Search for the cell housing the specified text and yield its [X, Y] center coordinate. 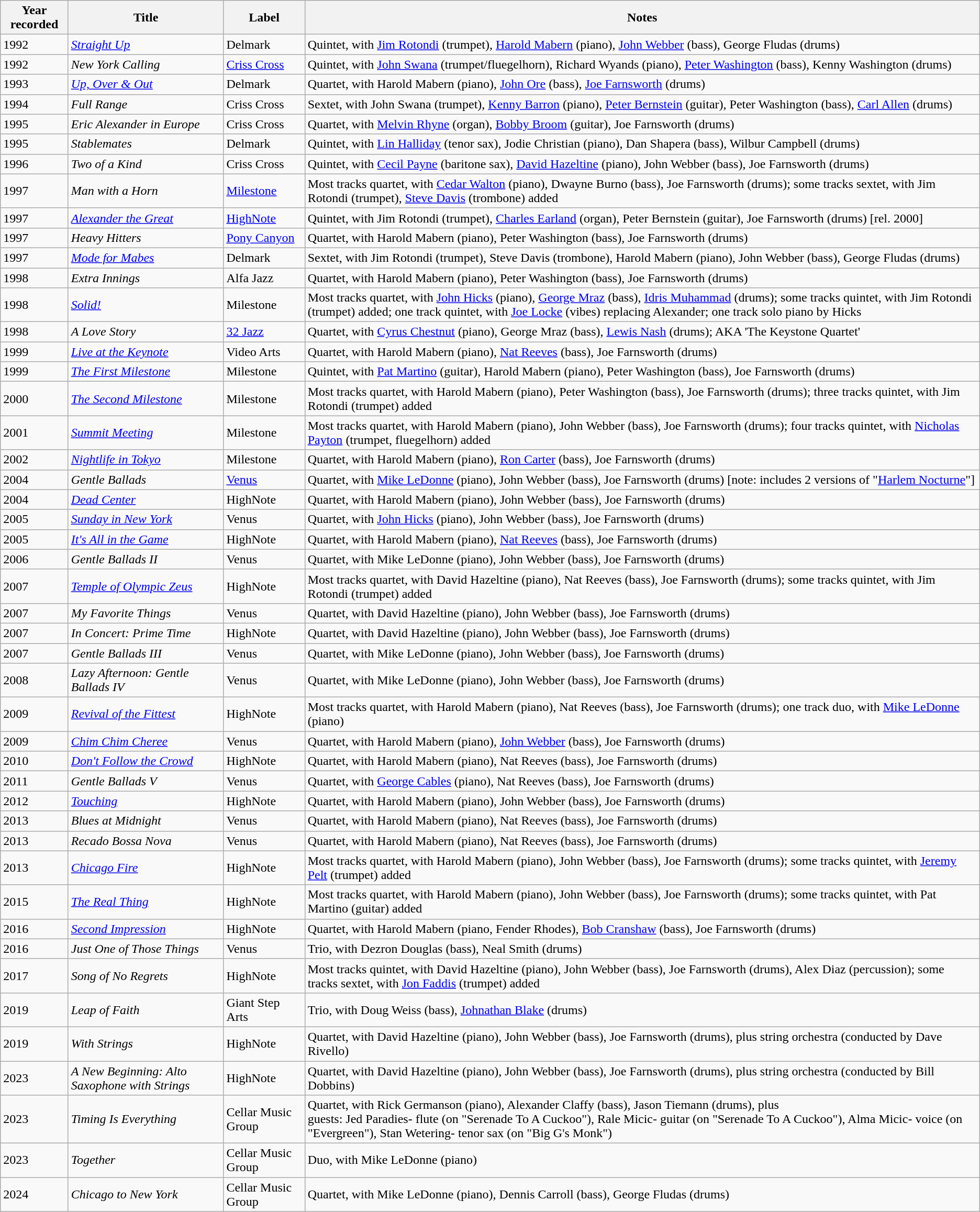
Quintet, with Lin Halliday (tenor sax), Jodie Christian (piano), Dan Shapera (bass), Wilbur Campbell (drums) [642, 144]
In Concert: Prime Time [146, 633]
The Second Milestone [146, 399]
Just One of Those Things [146, 949]
2000 [35, 399]
New York Calling [146, 64]
Leap of Faith [146, 1009]
Gentle Ballads III [146, 653]
Solid! [146, 305]
Quintet, with Pat Martino (guitar), Harold Mabern (piano), Peter Washington (bass), Joe Farnsworth (drums) [642, 372]
Most tracks quartet, with Harold Mabern (piano), Nat Reeves (bass), Joe Farnsworth (drums); one track duo, with Mike LeDonne (piano) [642, 714]
Live at the Keynote [146, 352]
2015 [35, 902]
2011 [35, 781]
Most tracks quartet, with Harold Mabern (piano), John Webber (bass), Joe Farnsworth (drums); some tracks quintet, with Pat Martino (guitar) added [642, 902]
Alfa Jazz [264, 278]
Giant Step Arts [264, 1009]
Quartet, with Harold Mabern (piano), John Ore (bass), Joe Farnsworth (drums) [642, 84]
Quartet, with Harold Mabern (piano, Fender Rhodes), Bob Cranshaw (bass), Joe Farnsworth (drums) [642, 929]
Heavy Hitters [146, 238]
Quartet, with Cyrus Chestnut (piano), George Mraz (bass), Lewis Nash (drums); AKA 'The Keystone Quartet' [642, 332]
It's All in the Game [146, 539]
Full Range [146, 104]
With Strings [146, 1044]
Extra Innings [146, 278]
Duo, with Mike LeDonne (piano) [642, 1160]
Quartet, with George Cables (piano), Nat Reeves (bass), Joe Farnsworth (drums) [642, 781]
Most tracks quartet, with Harold Mabern (piano), John Webber (bass), Joe Farnsworth (drums); some tracks quintet, with Jeremy Pelt (trumpet) added [642, 868]
Chicago Fire [146, 868]
Second Impression [146, 929]
Sextet, with Jim Rotondi (trumpet), Steve Davis (trombone), Harold Mabern (piano), John Webber (bass), George Fludas (drums) [642, 258]
Nightlife in Tokyo [146, 460]
Year recorded [35, 18]
Summit Meeting [146, 432]
Timing Is Everything [146, 1119]
32 Jazz [264, 332]
1994 [35, 104]
2024 [35, 1195]
Revival of the Fittest [146, 714]
Video Arts [264, 352]
2008 [35, 681]
Trio, with Dezron Douglas (bass), Neal Smith (drums) [642, 949]
Two of a Kind [146, 164]
Quartet, with David Hazeltine (piano), John Webber (bass), Joe Farnsworth (drums), plus string orchestra (conducted by Bill Dobbins) [642, 1077]
2012 [35, 801]
Dead Center [146, 499]
Together [146, 1160]
Quintet, with John Swana (trumpet/fluegelhorn), Richard Wyands (piano), Peter Washington (bass), Kenny Washington (drums) [642, 64]
Trio, with Doug Weiss (bass), Johnathan Blake (drums) [642, 1009]
Alexander the Great [146, 218]
Quintet, with Cecil Payne (baritone sax), David Hazeltine (piano), John Webber (bass), Joe Farnsworth (drums) [642, 164]
Stablemates [146, 144]
Title [146, 18]
2006 [35, 559]
Gentle Ballads V [146, 781]
Quartet, with Harold Mabern (piano), Ron Carter (bass), Joe Farnsworth (drums) [642, 460]
Quartet, with Mike LeDonne (piano), John Webber (bass), Joe Farnsworth (drums) [note: includes 2 versions of "Harlem Nocturne"] [642, 480]
Quintet, with Jim Rotondi (trumpet), Charles Earland (organ), Peter Bernstein (guitar), Joe Farnsworth (drums) [rel. 2000] [642, 218]
Quintet, with Jim Rotondi (trumpet), Harold Mabern (piano), John Webber (bass), George Fludas (drums) [642, 45]
The Real Thing [146, 902]
2017 [35, 976]
Sunday in New York [146, 519]
Chim Chim Cheree [146, 741]
1996 [35, 164]
Blues at Midnight [146, 821]
Song of No Regrets [146, 976]
1993 [35, 84]
Temple of Olympic Zeus [146, 586]
Up, Over & Out [146, 84]
Man with a Horn [146, 191]
Recado Bossa Nova [146, 841]
A Love Story [146, 332]
Most tracks quartet, with David Hazeltine (piano), Nat Reeves (bass), Joe Farnsworth (drums); some tracks quintet, with Jim Rotondi (trumpet) added [642, 586]
Quartet, with John Hicks (piano), John Webber (bass), Joe Farnsworth (drums) [642, 519]
2002 [35, 460]
The First Milestone [146, 372]
My Favorite Things [146, 613]
Notes [642, 18]
Gentle Ballads [146, 480]
A New Beginning: Alto Saxophone with Strings [146, 1077]
Touching [146, 801]
Gentle Ballads II [146, 559]
Straight Up [146, 45]
Sextet, with John Swana (trumpet), Kenny Barron (piano), Peter Bernstein (guitar), Peter Washington (bass), Carl Allen (drums) [642, 104]
Quartet, with David Hazeltine (piano), John Webber (bass), Joe Farnsworth (drums), plus string orchestra (conducted by Dave Rivello) [642, 1044]
Label [264, 18]
Don't Follow the Crowd [146, 761]
Quartet, with Melvin Rhyne (organ), Bobby Broom (guitar), Joe Farnsworth (drums) [642, 124]
2001 [35, 432]
Eric Alexander in Europe [146, 124]
Quartet, with Mike LeDonne (piano), Dennis Carroll (bass), George Fludas (drums) [642, 1195]
Chicago to New York [146, 1195]
Pony Canyon [264, 238]
Mode for Mabes [146, 258]
Lazy Afternoon: Gentle Ballads IV [146, 681]
2010 [35, 761]
